Output the [X, Y] coordinate of the center of the cell containing the given text.  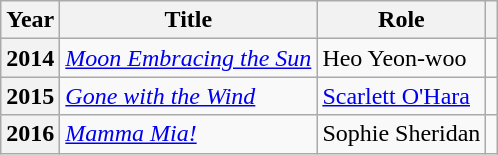
Gone with the Wind [188, 96]
Year [30, 20]
Mamma Mia! [188, 134]
2016 [30, 134]
2015 [30, 96]
Heo Yeon-woo [402, 58]
2014 [30, 58]
Scarlett O'Hara [402, 96]
Role [402, 20]
Moon Embracing the Sun [188, 58]
Sophie Sheridan [402, 134]
Title [188, 20]
